Extract the [x, y] coordinate from the center of the cell holding the provided text.  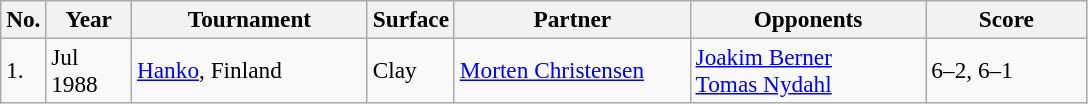
Score [1006, 19]
No. [24, 19]
6–2, 6–1 [1006, 70]
1. [24, 70]
Hanko, Finland [250, 70]
Partner [572, 19]
Tournament [250, 19]
Joakim Berner Tomas Nydahl [808, 70]
Morten Christensen [572, 70]
Jul 1988 [89, 70]
Year [89, 19]
Clay [410, 70]
Opponents [808, 19]
Surface [410, 19]
